Detect which cell encompasses the target text, then output its [x, y] center coordinate. 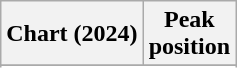
Peakposition [189, 34]
Chart (2024) [72, 34]
